Determine the (x, y) coordinate at the center of the cell enclosing the given text.  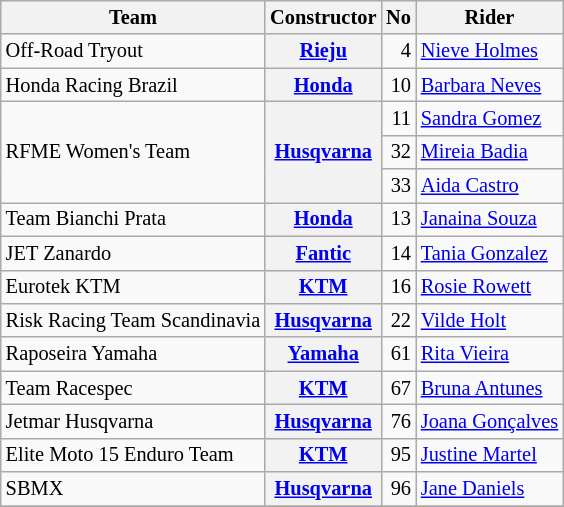
Barbara Neves (490, 85)
Janaina Souza (490, 219)
Rider (490, 17)
Honda Racing Brazil (133, 85)
14 (398, 253)
13 (398, 219)
Aida Castro (490, 186)
Nieve Holmes (490, 51)
96 (398, 489)
Elite Moto 15 Enduro Team (133, 455)
Team Bianchi Prata (133, 219)
Team (133, 17)
Tania Gonzalez (490, 253)
Risk Racing Team Scandinavia (133, 320)
22 (398, 320)
Sandra Gomez (490, 118)
No (398, 17)
Rosie Rowett (490, 287)
10 (398, 85)
11 (398, 118)
Jane Daniels (490, 489)
Bruna Antunes (490, 388)
76 (398, 421)
32 (398, 152)
67 (398, 388)
Vilde Holt (490, 320)
Yamaha (323, 354)
Fantic (323, 253)
Jetmar Husqvarna (133, 421)
Justine Martel (490, 455)
RFME Women's Team (133, 152)
Joana Gonçalves (490, 421)
Mireia Badia (490, 152)
16 (398, 287)
Eurotek KTM (133, 287)
Rita Vieira (490, 354)
61 (398, 354)
Team Racespec (133, 388)
Raposeira Yamaha (133, 354)
33 (398, 186)
Constructor (323, 17)
Off-Road Tryout (133, 51)
Rieju (323, 51)
4 (398, 51)
95 (398, 455)
SBMX (133, 489)
JET Zanardo (133, 253)
